Detect which cell encompasses the target text, then output its [x, y] center coordinate. 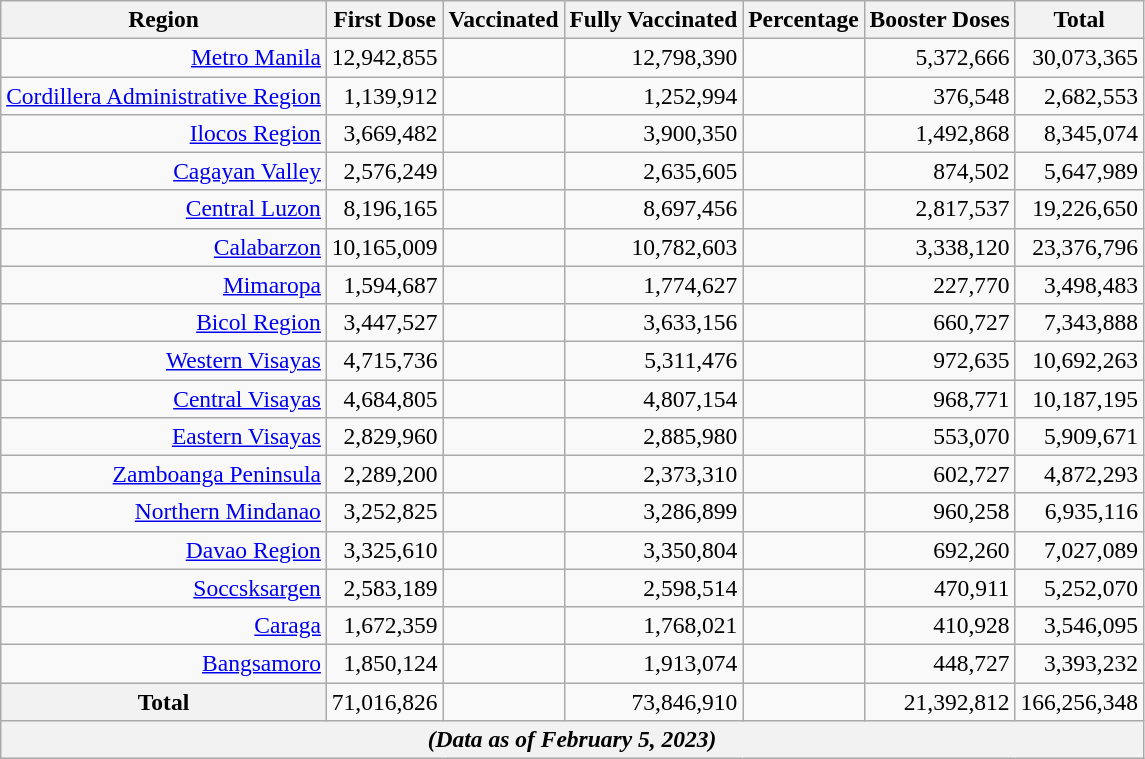
2,576,249 [384, 171]
Booster Doses [940, 19]
2,583,189 [384, 588]
3,325,610 [384, 550]
Ilocos Region [164, 133]
2,817,537 [940, 209]
Caraga [164, 625]
12,942,855 [384, 57]
660,727 [940, 322]
2,598,514 [654, 588]
Region [164, 19]
410,928 [940, 625]
1,139,912 [384, 95]
2,885,980 [654, 436]
3,286,899 [654, 512]
Metro Manila [164, 57]
71,016,826 [384, 701]
Mimaropa [164, 285]
10,782,603 [654, 247]
Western Visayas [164, 360]
First Dose [384, 19]
1,774,627 [654, 285]
3,338,120 [940, 247]
2,829,960 [384, 436]
23,376,796 [1079, 247]
3,546,095 [1079, 625]
2,289,200 [384, 474]
7,343,888 [1079, 322]
1,913,074 [654, 663]
7,027,089 [1079, 550]
1,252,994 [654, 95]
6,935,116 [1079, 512]
3,393,232 [1079, 663]
1,672,359 [384, 625]
5,311,476 [654, 360]
3,447,527 [384, 322]
Eastern Visayas [164, 436]
4,807,154 [654, 398]
3,633,156 [654, 322]
Cordillera Administrative Region [164, 95]
Percentage [804, 19]
227,770 [940, 285]
968,771 [940, 398]
470,911 [940, 588]
1,768,021 [654, 625]
Calabarzon [164, 247]
8,345,074 [1079, 133]
Soccsksargen [164, 588]
73,846,910 [654, 701]
3,669,482 [384, 133]
3,350,804 [654, 550]
8,697,456 [654, 209]
Vaccinated [504, 19]
Cagayan Valley [164, 171]
3,498,483 [1079, 285]
(Data as of February 5, 2023) [572, 739]
960,258 [940, 512]
12,798,390 [654, 57]
3,252,825 [384, 512]
376,548 [940, 95]
Bangsamoro [164, 663]
Fully Vaccinated [654, 19]
3,900,350 [654, 133]
2,373,310 [654, 474]
Bicol Region [164, 322]
4,872,293 [1079, 474]
Central Visayas [164, 398]
602,727 [940, 474]
Davao Region [164, 550]
5,252,070 [1079, 588]
10,165,009 [384, 247]
5,372,666 [940, 57]
5,909,671 [1079, 436]
1,850,124 [384, 663]
19,226,650 [1079, 209]
21,392,812 [940, 701]
972,635 [940, 360]
5,647,989 [1079, 171]
874,502 [940, 171]
692,260 [940, 550]
553,070 [940, 436]
Zamboanga Peninsula [164, 474]
2,635,605 [654, 171]
8,196,165 [384, 209]
2,682,553 [1079, 95]
1,492,868 [940, 133]
1,594,687 [384, 285]
30,073,365 [1079, 57]
10,692,263 [1079, 360]
Central Luzon [164, 209]
166,256,348 [1079, 701]
4,684,805 [384, 398]
Northern Mindanao [164, 512]
448,727 [940, 663]
4,715,736 [384, 360]
10,187,195 [1079, 398]
